Output the [X, Y] coordinate of the center of the cell containing the given text.  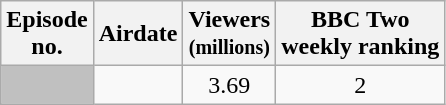
BBC Twoweekly ranking [360, 34]
Airdate [138, 34]
Episodeno. [47, 34]
Viewers(millions) [230, 34]
3.69 [230, 85]
2 [360, 85]
